Determine the [x, y] coordinate at the center of the cell enclosing the given text.  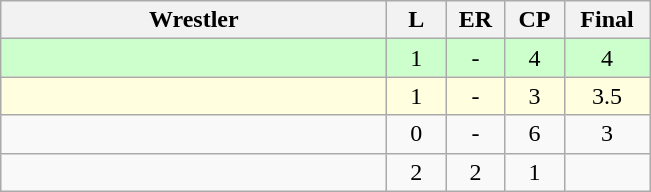
ER [476, 20]
0 [416, 134]
L [416, 20]
Final [607, 20]
Wrestler [194, 20]
CP [534, 20]
3.5 [607, 96]
6 [534, 134]
